Search for the cell housing the specified text and yield its (X, Y) center coordinate. 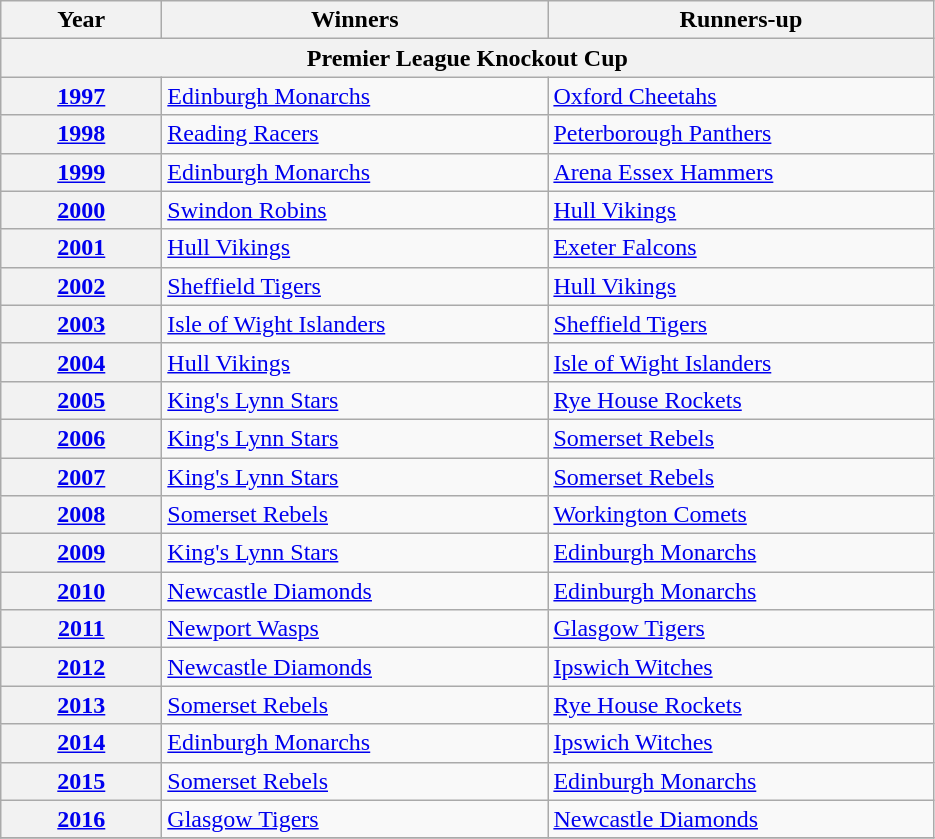
Premier League Knockout Cup (468, 58)
Peterborough Panthers (741, 134)
2009 (82, 553)
1998 (82, 134)
Oxford Cheetahs (741, 96)
2005 (82, 400)
2010 (82, 591)
Winners (355, 20)
2001 (82, 248)
Exeter Falcons (741, 248)
1997 (82, 96)
2004 (82, 362)
2014 (82, 743)
2008 (82, 515)
2000 (82, 210)
2007 (82, 477)
2016 (82, 819)
2006 (82, 438)
Reading Racers (355, 134)
2011 (82, 629)
2012 (82, 667)
2003 (82, 324)
Workington Comets (741, 515)
2015 (82, 781)
Year (82, 20)
Runners-up (741, 20)
2013 (82, 705)
Swindon Robins (355, 210)
2002 (82, 286)
Newport Wasps (355, 629)
Arena Essex Hammers (741, 172)
1999 (82, 172)
